Provide the [x, y] coordinate of the cell's center where the given text is located.  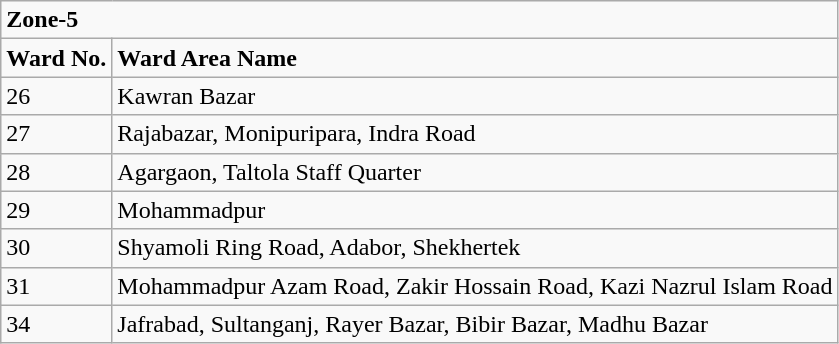
Mohammadpur Azam Road, Zakir Hossain Road, Kazi Nazrul Islam Road [475, 286]
Rajabazar, Monipuripara, Indra Road [475, 134]
30 [56, 248]
Kawran Bazar [475, 96]
Ward Area Name [475, 58]
31 [56, 286]
Ward No. [56, 58]
29 [56, 210]
34 [56, 324]
Zone-5 [420, 20]
27 [56, 134]
Shyamoli Ring Road, Adabor, Shekhertek [475, 248]
26 [56, 96]
28 [56, 172]
Mohammadpur [475, 210]
Jafrabad, Sultanganj, Rayer Bazar, Bibir Bazar, Madhu Bazar [475, 324]
Agargaon, Taltola Staff Quarter [475, 172]
